Detect which cell encompasses the target text, then output its [x, y] center coordinate. 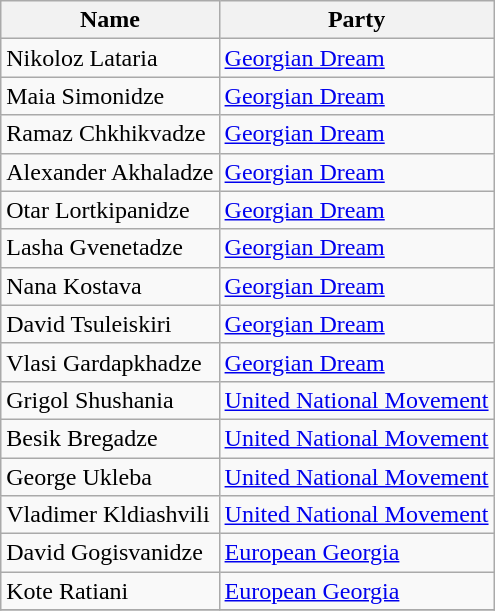
Name [110, 20]
Lasha Gvenetadze [110, 248]
David Tsuleiskiri [110, 324]
Vlasi Gardapkhadze [110, 362]
Vladimer Kldiashvili [110, 515]
Grigol Shushania [110, 400]
Kote Ratiani [110, 591]
George Ukleba [110, 477]
Nana Kostava [110, 286]
David Gogisvanidze [110, 553]
Alexander Akhaladze [110, 172]
Maia Simonidze [110, 96]
Ramaz Chkhikvadze [110, 134]
Besik Bregadze [110, 438]
Party [356, 20]
Nikoloz Lataria [110, 58]
Otar Lortkipanidze [110, 210]
